Capture the cell that displays the provided text and extract its (x, y) central coordinate. 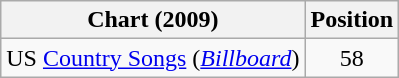
58 (352, 58)
Position (352, 20)
Chart (2009) (153, 20)
US Country Songs (Billboard) (153, 58)
